Find where the given text appears and provide that cell's center as [X, Y] coordinate. 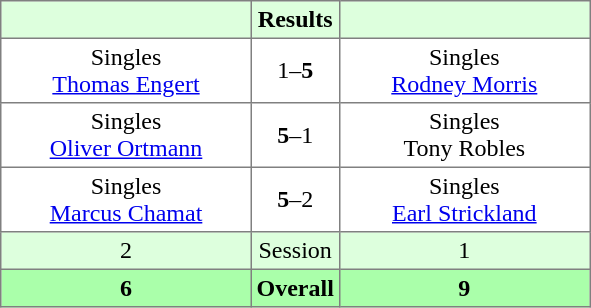
1 [464, 251]
Overall [295, 288]
2 [126, 251]
SinglesThomas Engert [126, 70]
6 [126, 288]
SinglesEarl Strickland [464, 199]
SinglesRodney Morris [464, 70]
SinglesOliver Ortmann [126, 135]
Session [295, 251]
SinglesTony Robles [464, 135]
9 [464, 288]
Results [295, 20]
5–2 [295, 199]
SinglesMarcus Chamat [126, 199]
5–1 [295, 135]
1–5 [295, 70]
